Capture the cell that displays the provided text and extract its [X, Y] central coordinate. 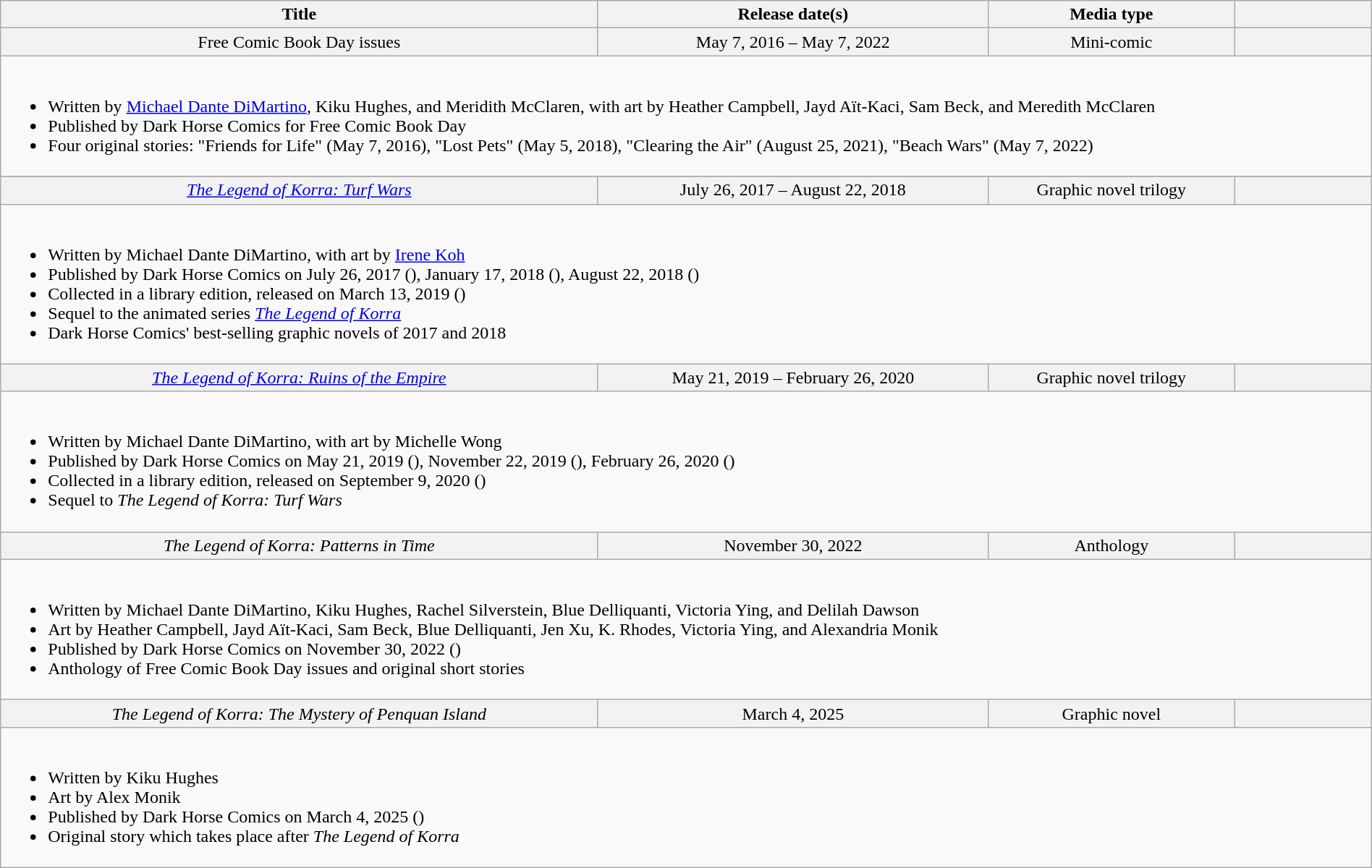
May 21, 2019 – February 26, 2020 [793, 378]
March 4, 2025 [793, 713]
The Legend of Korra: The Mystery of Penquan Island [300, 713]
Release date(s) [793, 14]
Mini-comic [1111, 42]
November 30, 2022 [793, 545]
The Legend of Korra: Ruins of the Empire [300, 378]
Graphic novel [1111, 713]
The Legend of Korra: Turf Wars [300, 190]
Free Comic Book Day issues [300, 42]
May 7, 2016 – May 7, 2022 [793, 42]
Title [300, 14]
Media type [1111, 14]
Anthology [1111, 545]
The Legend of Korra: Patterns in Time [300, 545]
July 26, 2017 – August 22, 2018 [793, 190]
Written by Kiku HughesArt by Alex MonikPublished by Dark Horse Comics on March 4, 2025 ()Original story which takes place after The Legend of Korra [686, 797]
